Output the [x, y] coordinate of the center of the cell containing the given text.  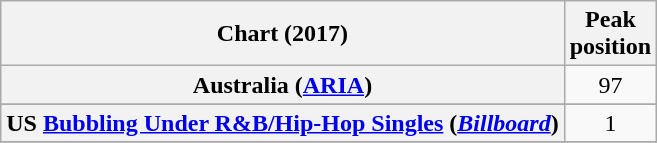
Australia (ARIA) [282, 85]
1 [610, 123]
Chart (2017) [282, 34]
US Bubbling Under R&B/Hip-Hop Singles (Billboard) [282, 123]
97 [610, 85]
Peakposition [610, 34]
